Identify which cell holds the provided text, then report its [X, Y] central coordinate. 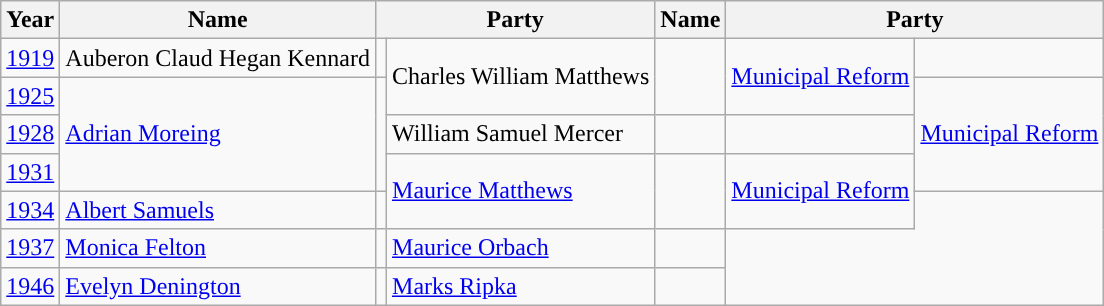
1934 [30, 210]
1937 [30, 248]
Monica Felton [218, 248]
Maurice Orbach [521, 248]
Evelyn Denington [218, 286]
Charles William Matthews [521, 77]
Maurice Matthews [521, 191]
1931 [30, 172]
Marks Ripka [521, 286]
Adrian Moreing [218, 134]
1928 [30, 134]
Albert Samuels [218, 210]
Year [30, 20]
1919 [30, 58]
1946 [30, 286]
William Samuel Mercer [521, 134]
1925 [30, 96]
Auberon Claud Hegan Kennard [218, 58]
